Find where the given text appears and provide that cell's center as (x, y) coordinate. 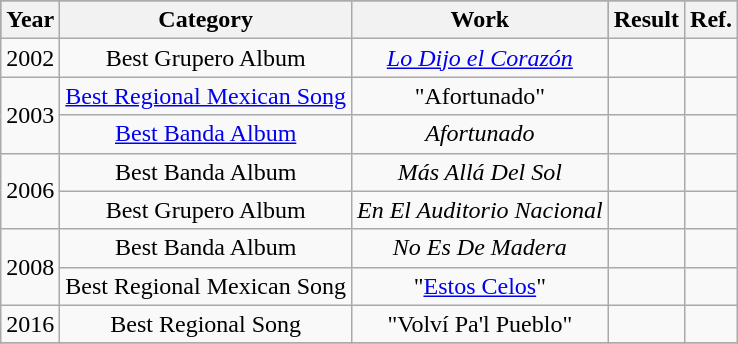
2002 (30, 58)
2006 (30, 191)
Lo Dijo el Corazón (480, 58)
Year (30, 20)
Work (480, 20)
Result (646, 20)
2003 (30, 115)
Ref. (712, 20)
"Estos Celos" (480, 286)
Afortunado (480, 134)
"Volví Pa'l Pueblo" (480, 324)
No Es De Madera (480, 248)
"Afortunado" (480, 96)
Category (206, 20)
2008 (30, 267)
Más Allá Del Sol (480, 172)
En El Auditorio Nacional (480, 210)
2016 (30, 324)
Best Regional Song (206, 324)
